Return [x, y] of the center of cell containing provided text 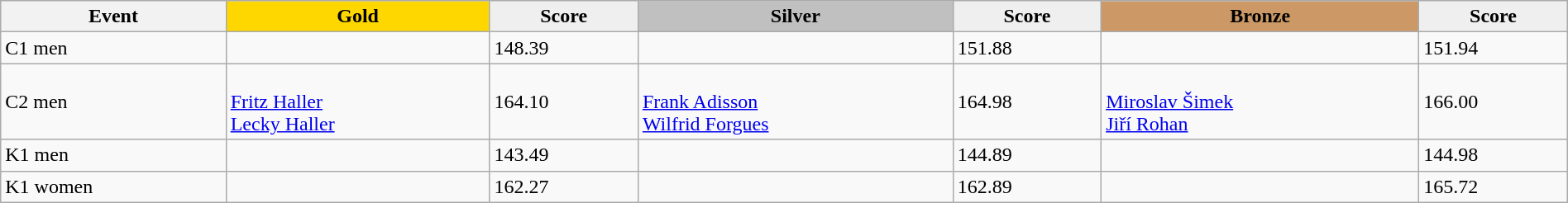
K1 women [113, 186]
164.10 [564, 101]
Event [113, 17]
162.27 [564, 186]
C2 men [113, 101]
151.94 [1494, 48]
166.00 [1494, 101]
Frank AdissonWilfrid Forgues [796, 101]
143.49 [564, 155]
Fritz HallerLecky Haller [357, 101]
K1 men [113, 155]
164.98 [1027, 101]
Silver [796, 17]
C1 men [113, 48]
148.39 [564, 48]
Miroslav ŠimekJiří Rohan [1260, 101]
151.88 [1027, 48]
144.98 [1494, 155]
162.89 [1027, 186]
144.89 [1027, 155]
Bronze [1260, 17]
Gold [357, 17]
165.72 [1494, 186]
